Scan for the cell matching the given text and deliver its [x, y] coordinate at center. 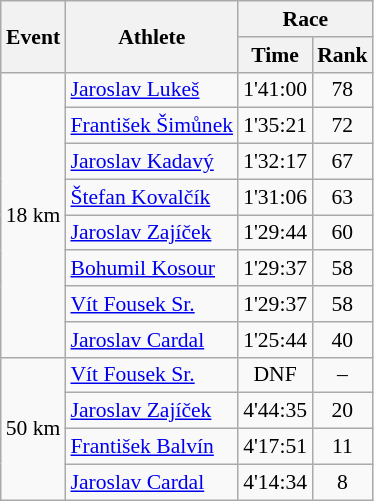
Time [275, 55]
1'35:21 [275, 126]
78 [342, 90]
18 km [34, 214]
1'31:06 [275, 197]
Jaroslav Lukeš [152, 90]
František Balvín [152, 447]
60 [342, 233]
1'29:44 [275, 233]
50 km [34, 428]
Bohumil Kosour [152, 269]
72 [342, 126]
Rank [342, 55]
11 [342, 447]
4'44:35 [275, 411]
4'17:51 [275, 447]
1'41:00 [275, 90]
67 [342, 162]
Event [34, 36]
8 [342, 482]
– [342, 375]
63 [342, 197]
František Šimůnek [152, 126]
1'32:17 [275, 162]
DNF [275, 375]
Race [306, 19]
4'14:34 [275, 482]
40 [342, 340]
Jaroslav Kadavý [152, 162]
Štefan Kovalčík [152, 197]
Athlete [152, 36]
1'25:44 [275, 340]
20 [342, 411]
